Provide the [x, y] coordinate of the cell's center where the given text is located.  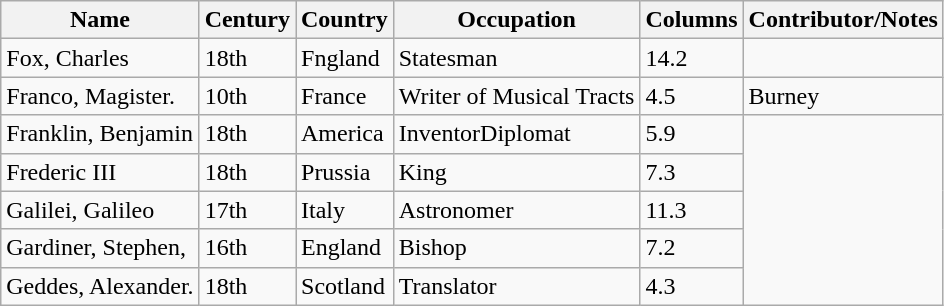
Frederic III [100, 172]
10th [247, 96]
America [345, 134]
Country [345, 20]
17th [247, 210]
11.3 [692, 210]
4.3 [692, 286]
King [516, 172]
4.5 [692, 96]
Fox, Charles [100, 58]
Fngland [345, 58]
France [345, 96]
16th [247, 248]
England [345, 248]
Statesman [516, 58]
Century [247, 20]
Franklin, Benjamin [100, 134]
Contributor/Notes [843, 20]
Gardiner, Stephen, [100, 248]
Scotland [345, 286]
Name [100, 20]
14.2 [692, 58]
Burney [843, 96]
Galilei, Galileo [100, 210]
InventorDiplomat [516, 134]
Geddes, Alexander. [100, 286]
7.3 [692, 172]
Translator [516, 286]
Writer of Musical Tracts [516, 96]
Italy [345, 210]
Franco, Magister. [100, 96]
Prussia [345, 172]
Bishop [516, 248]
Columns [692, 20]
5.9 [692, 134]
Astronomer [516, 210]
Occupation [516, 20]
7.2 [692, 248]
